Provide the (X, Y) coordinate of the cell's center where the given text is located.  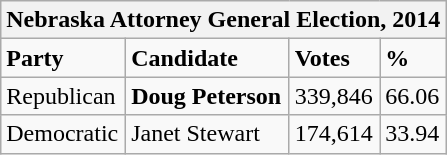
Nebraska Attorney General Election, 2014 (224, 20)
Votes (334, 58)
33.94 (413, 134)
66.06 (413, 96)
Party (64, 58)
339,846 (334, 96)
Janet Stewart (208, 134)
% (413, 58)
Doug Peterson (208, 96)
Democratic (64, 134)
Republican (64, 96)
174,614 (334, 134)
Candidate (208, 58)
